Scan for the cell matching the given text and deliver its (X, Y) coordinate at center. 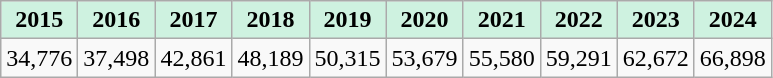
66,898 (732, 58)
2015 (40, 20)
2016 (116, 20)
2019 (348, 20)
2020 (424, 20)
34,776 (40, 58)
42,861 (194, 58)
53,679 (424, 58)
59,291 (578, 58)
50,315 (348, 58)
62,672 (656, 58)
48,189 (270, 58)
37,498 (116, 58)
2023 (656, 20)
2017 (194, 20)
2018 (270, 20)
2021 (502, 20)
2022 (578, 20)
2024 (732, 20)
55,580 (502, 58)
